Detect which cell encompasses the target text, then output its [X, Y] center coordinate. 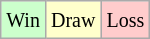
Draw [72, 20]
Loss [126, 20]
Win [24, 20]
